Scan for the cell matching the given text and deliver its [X, Y] coordinate at center. 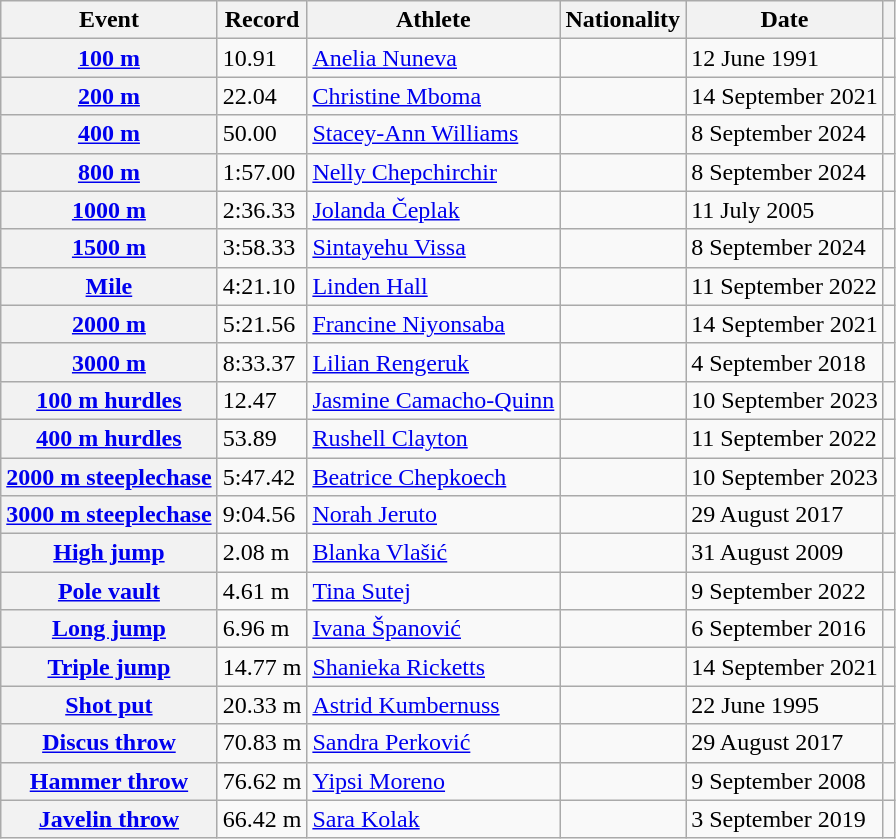
Beatrice Chepkoech [434, 477]
12.47 [262, 400]
Date [785, 20]
3:58.33 [262, 248]
Tina Sutej [434, 591]
1500 m [109, 248]
Shot put [109, 705]
4:21.10 [262, 286]
1000 m [109, 210]
Ivana Španović [434, 629]
22 June 1995 [785, 705]
400 m hurdles [109, 438]
Anelia Nuneva [434, 58]
66.42 m [262, 819]
Norah Jeruto [434, 515]
5:47.42 [262, 477]
Triple jump [109, 667]
Mile [109, 286]
50.00 [262, 134]
Shanieka Ricketts [434, 667]
Rushell Clayton [434, 438]
6.96 m [262, 629]
2.08 m [262, 553]
3000 m steeplechase [109, 515]
Pole vault [109, 591]
2000 m [109, 324]
31 August 2009 [785, 553]
Athlete [434, 20]
100 m hurdles [109, 400]
Long jump [109, 629]
Javelin throw [109, 819]
Christine Mboma [434, 96]
8:33.37 [262, 362]
Discus throw [109, 743]
3 September 2019 [785, 819]
High jump [109, 553]
11 July 2005 [785, 210]
76.62 m [262, 781]
Jasmine Camacho-Quinn [434, 400]
Francine Niyonsaba [434, 324]
Sara Kolak [434, 819]
Lilian Rengeruk [434, 362]
5:21.56 [262, 324]
Blanka Vlašić [434, 553]
9 September 2008 [785, 781]
Hammer throw [109, 781]
1:57.00 [262, 172]
14.77 m [262, 667]
3000 m [109, 362]
12 June 1991 [785, 58]
2000 m steeplechase [109, 477]
53.89 [262, 438]
Sintayehu Vissa [434, 248]
9:04.56 [262, 515]
4.61 m [262, 591]
Nelly Chepchirchir [434, 172]
2:36.33 [262, 210]
Astrid Kumbernuss [434, 705]
10.91 [262, 58]
Event [109, 20]
Stacey-Ann Williams [434, 134]
70.83 m [262, 743]
9 September 2022 [785, 591]
20.33 m [262, 705]
400 m [109, 134]
22.04 [262, 96]
200 m [109, 96]
Sandra Perković [434, 743]
6 September 2016 [785, 629]
100 m [109, 58]
Nationality [623, 20]
Linden Hall [434, 286]
Jolanda Čeplak [434, 210]
Yipsi Moreno [434, 781]
4 September 2018 [785, 362]
800 m [109, 172]
Record [262, 20]
